For the text-containing cell, return its midpoint in [X, Y] coordinate format. 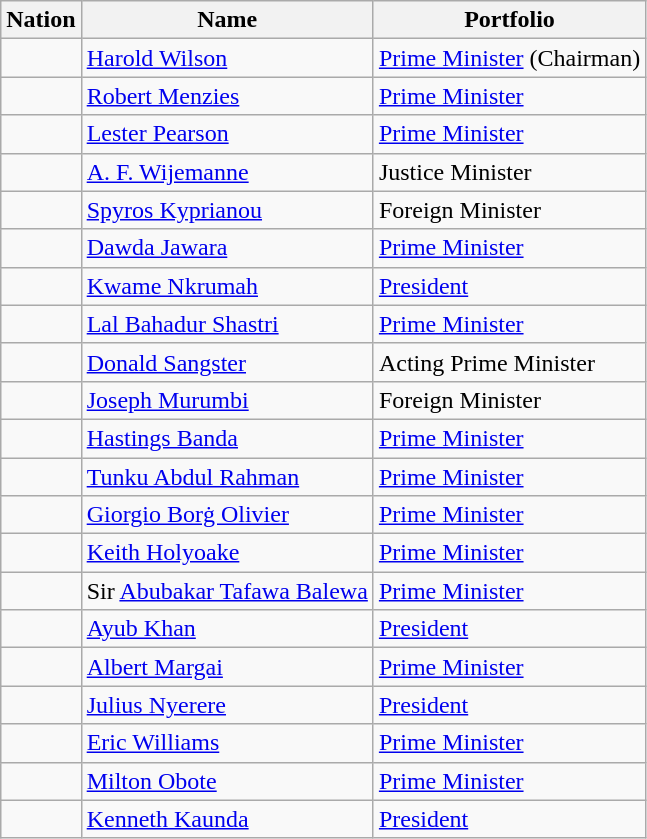
Albert Margai [227, 667]
Prime Minister (Chairman) [509, 58]
Tunku Abdul Rahman [227, 477]
Joseph Murumbi [227, 400]
Nation [41, 20]
Kwame Nkrumah [227, 286]
A. F. Wijemanne [227, 172]
Portfolio [509, 20]
Lal Bahadur Shastri [227, 324]
Name [227, 20]
Eric Williams [227, 743]
Keith Holyoake [227, 553]
Sir Abubakar Tafawa Balewa [227, 591]
Acting Prime Minister [509, 362]
Ayub Khan [227, 629]
Spyros Kyprianou [227, 210]
Harold Wilson [227, 58]
Giorgio Borġ Olivier [227, 515]
Donald Sangster [227, 362]
Julius Nyerere [227, 705]
Lester Pearson [227, 134]
Milton Obote [227, 781]
Robert Menzies [227, 96]
Kenneth Kaunda [227, 819]
Dawda Jawara [227, 248]
Hastings Banda [227, 438]
Justice Minister [509, 172]
